Scan for the cell matching the given text and deliver its [X, Y] coordinate at center. 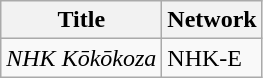
NHK-E [212, 58]
Title [82, 20]
NHK Kōkōkoza [82, 58]
Network [212, 20]
